From the cell containing the given text, extract its center point as (x, y) coordinate. 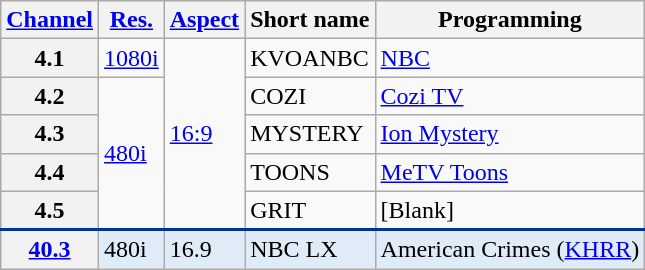
Res. (132, 20)
GRIT (310, 210)
16.9 (204, 250)
4.1 (50, 58)
4.5 (50, 210)
16:9 (204, 134)
Channel (50, 20)
1080i (132, 58)
American Crimes (KHRR) (510, 250)
KVOANBC (310, 58)
4.3 (50, 134)
COZI (310, 96)
4.2 (50, 96)
Ion Mystery (510, 134)
Cozi TV (510, 96)
NBC LX (310, 250)
4.4 (50, 172)
NBC (510, 58)
Aspect (204, 20)
Programming (510, 20)
TOONS (310, 172)
[Blank] (510, 210)
Short name (310, 20)
40.3 (50, 250)
MeTV Toons (510, 172)
MYSTERY (310, 134)
